Scan for the cell matching the given text and deliver its (x, y) coordinate at center. 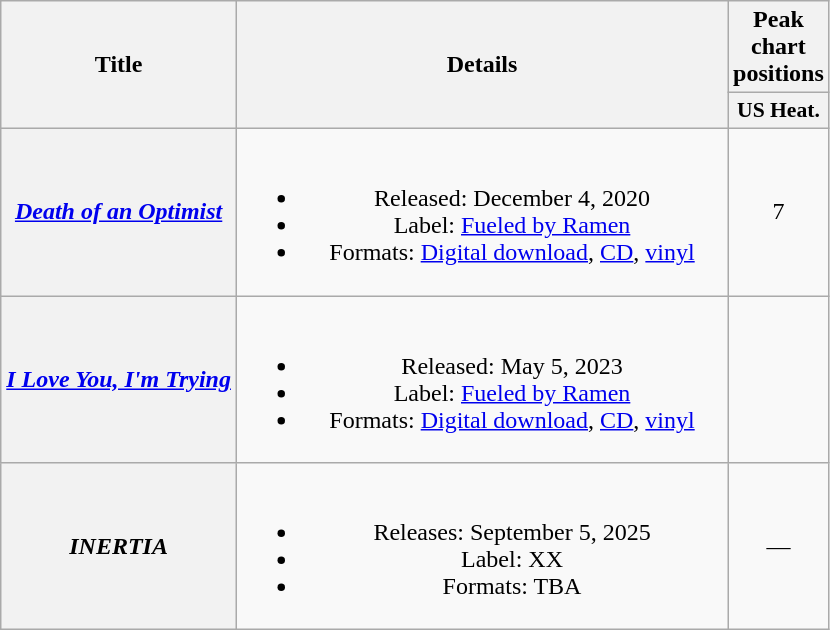
Releases: September 5, 2025Label: XXFormats: TBA (482, 546)
— (779, 546)
Title (119, 65)
Death of an Optimist (119, 212)
Peak chart positions (779, 47)
US Heat. (779, 111)
7 (779, 212)
Released: May 5, 2023Label: Fueled by RamenFormats: Digital download, CD, vinyl (482, 380)
INERTIA (119, 546)
Details (482, 65)
I Love You, I'm Trying (119, 380)
Released: December 4, 2020Label: Fueled by RamenFormats: Digital download, CD, vinyl (482, 212)
